Pinpoint the cell where the given text exists, returning its (X, Y) midpoint coordinate. 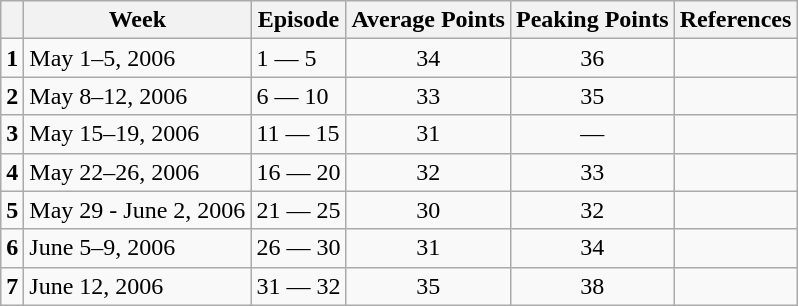
Peaking Points (592, 20)
Episode (298, 20)
May 22–26, 2006 (138, 172)
21 — 25 (298, 210)
31 — 32 (298, 286)
4 (12, 172)
3 (12, 134)
36 (592, 58)
June 5–9, 2006 (138, 248)
11 — 15 (298, 134)
May 29 - June 2, 2006 (138, 210)
June 12, 2006 (138, 286)
30 (428, 210)
6 — 10 (298, 96)
6 (12, 248)
2 (12, 96)
26 — 30 (298, 248)
— (592, 134)
5 (12, 210)
May 1–5, 2006 (138, 58)
1 — 5 (298, 58)
Week (138, 20)
Average Points (428, 20)
May 15–19, 2006 (138, 134)
7 (12, 286)
1 (12, 58)
38 (592, 286)
References (736, 20)
16 — 20 (298, 172)
May 8–12, 2006 (138, 96)
